Determine the (x, y) coordinate at the center of the cell enclosing the given text.  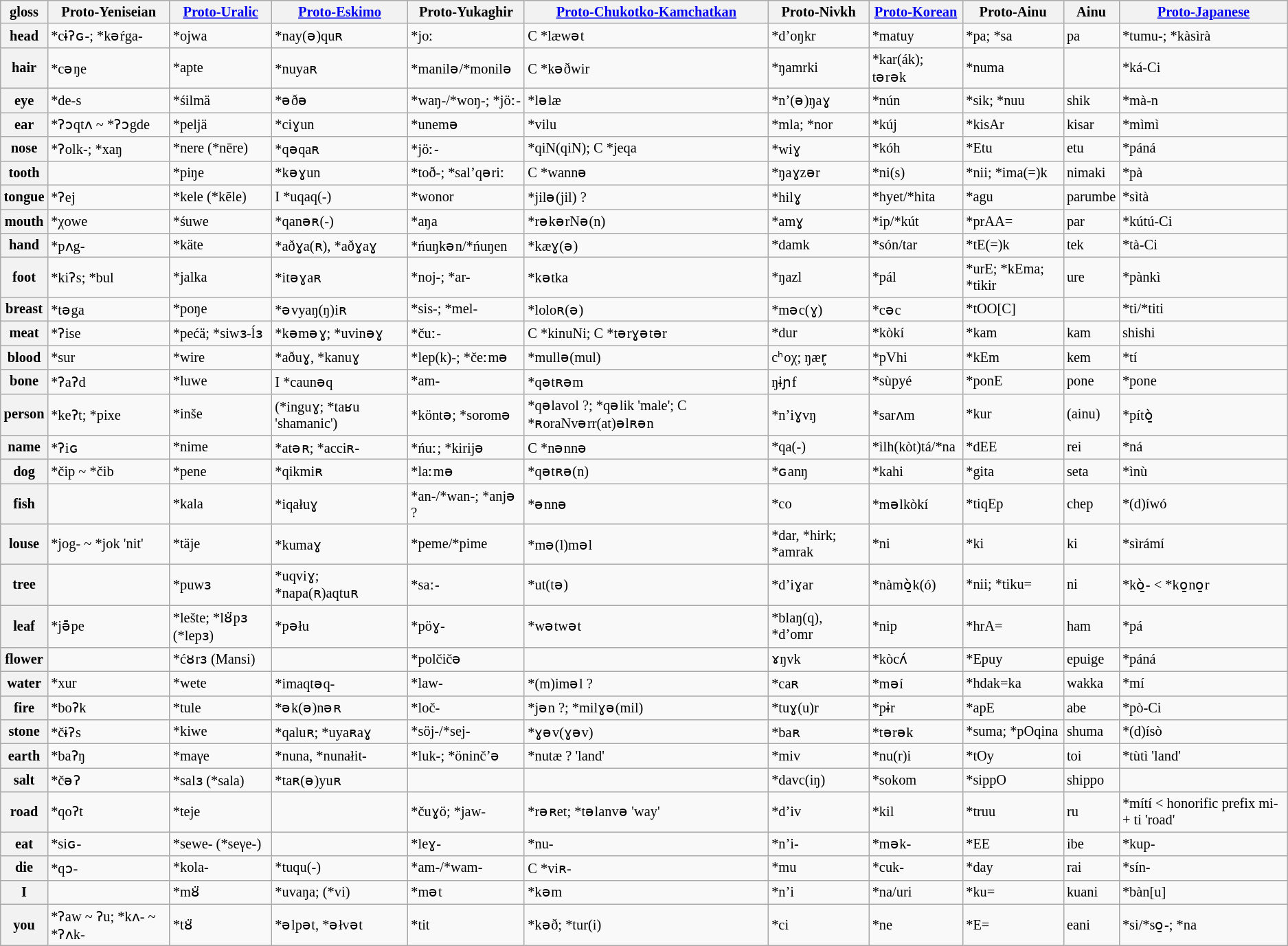
*piŋe (221, 173)
*ŋaɣzər (818, 173)
*ŋazl (818, 277)
*jalka (221, 277)
*urE; *kEma; *tikir (1013, 277)
*davc(iŋ) (818, 780)
*itəɣaʀ (339, 277)
*pVhi (916, 357)
*kele (*kēle) (221, 196)
(*inguɣ; *taʁu 'shamanic') (339, 415)
*luwe (221, 382)
*ćȣrɜ (Mansi) (221, 660)
*prAA= (1013, 221)
blood (25, 357)
*bàn[u] (1204, 892)
*mí (1204, 683)
*EE (1013, 844)
*puwɜ (221, 584)
*təga (109, 309)
I (25, 892)
*ńuː; *kirijə (466, 447)
(ainu) (1091, 415)
*nún (916, 100)
*d’iɣar (818, 584)
*ńuŋkən/*ńuŋen (466, 245)
*ku= (1013, 892)
*ʔej (109, 196)
*käte (221, 245)
*leɣ- (466, 844)
*ənnə (646, 504)
*n’i- (818, 844)
ni (1091, 584)
*numa (1013, 67)
eani (1091, 925)
*siɢ- (109, 844)
*truu (1013, 812)
*nuna, *nunałit- (339, 756)
shuma (1091, 731)
kem (1091, 357)
breast (25, 309)
*əlpət, *əłvət (339, 925)
*pà (1204, 173)
*tərək (916, 731)
*dar, *hirk; *amrak (818, 544)
*wiɣ (818, 148)
*sìtà (1204, 196)
*peljä (221, 124)
*cǝc (916, 309)
*pa; *sa (1013, 36)
louse (25, 544)
*atəʀ; *acciʀ- (339, 447)
*cuk- (916, 868)
*kútú-Ci (1204, 221)
*noj-; *ar- (466, 277)
*si/*so̱-; *na (1204, 925)
*manilə/*monilə (466, 67)
Proto-Uralic (221, 12)
*kala (221, 504)
meat (25, 333)
*imaqtəq- (339, 683)
*wonor (466, 196)
*nere (*nēre) (221, 148)
*agu (1013, 196)
*an-/*wan-; *anjə ? (466, 504)
epuige (1091, 660)
*am- (466, 382)
*apte (221, 67)
*mla; *nor (818, 124)
*ŋamrki (818, 67)
*jən ?; *milɣə(mil) (646, 708)
nimaki (1091, 173)
*ciɣun (339, 124)
*n’iɣvŋ (818, 415)
*tuqu(-) (339, 868)
*Epuy (1013, 660)
*ʔolk-; *xaŋ (109, 148)
*pò-Ci (1204, 708)
*baʔŋ (109, 756)
*keʔt; *pixe (109, 415)
ibe (1091, 844)
*sarʌm (916, 415)
*law- (466, 683)
*toð-; *sal’qəriː (466, 173)
*sín- (1204, 868)
*tit (466, 925)
ru (1091, 812)
*pećä; *siwɜ-ĺɜ (221, 333)
ŋɨɲf (818, 382)
*śuwe (221, 221)
*sippO (1013, 780)
die (25, 868)
*jilə(jil) ? (646, 196)
*loloʀ(ə) (646, 309)
*kæɣ(ə) (646, 245)
*täje (221, 544)
shishi (1204, 333)
*kəm (646, 892)
*ká-Ci (1204, 67)
*sik; *nuu (1013, 100)
*aŋa (466, 221)
abe (1091, 708)
*laːmə (466, 471)
*cəŋe (109, 67)
*tùtì 'land' (1204, 756)
*salɜ (*sala) (221, 780)
*kar(ák); tǝrǝk (916, 67)
Proto-Ainu (1013, 12)
*qiN(qiN); C *jeqa (646, 148)
*teje (221, 812)
*sìrámí (1204, 544)
Proto-Japanese (1204, 12)
*dur (818, 333)
*kup- (1204, 844)
parumbe (1091, 196)
*aðuɣ, *kanuɣ (339, 357)
*qətʀə(n) (646, 471)
*kəɣun (339, 173)
*pítò̱ (1204, 415)
*nii; *ima(=)k (1013, 173)
*qanəʀ(-) (339, 221)
*rəkərNə(n) (646, 221)
mouth (25, 221)
ear (25, 124)
*mȣ̈ (221, 892)
*peme/*pime (466, 544)
*kahi (916, 471)
*ʔaw ~ ʔu; *kʌ- ~ *ʔʌk- (109, 925)
*čəʔ (109, 780)
*ʔɔqtʌ ~ *ʔɔgde (109, 124)
*Etu (1013, 148)
C *kəðwir (646, 67)
*tí (1204, 357)
eat (25, 844)
*tule (221, 708)
*(d)ísò (1204, 731)
shik (1091, 100)
*kEm (1013, 357)
*hdak=ka (1013, 683)
*ləlæ (646, 100)
C *nənnə (646, 447)
*hrA= (1013, 627)
*mítí < honorific prefix mi- + ti 'road' (1204, 812)
*boʔk (109, 708)
*tuɣ(u)r (818, 708)
Proto-Nivkh (818, 12)
*mət (466, 892)
road (25, 812)
salt (25, 780)
stone (25, 731)
*jöː- (466, 148)
*ìlh(kòt)tá/*na (916, 447)
*waŋ-/*woŋ-; *jöː- (466, 100)
*poŋe (221, 309)
dog (25, 471)
*amɣ (818, 221)
*E= (1013, 925)
*sewe- (*seγe-) (221, 844)
*luk-; *öninč’ə (466, 756)
*caʀ (818, 683)
*nime (221, 447)
*matuy (916, 36)
gloss (25, 12)
tooth (25, 173)
*de-s (109, 100)
*maγe (221, 756)
*rəʀet; *təlanvə 'way' (646, 812)
seta (1091, 471)
*kòcʌ́ (916, 660)
*pál (916, 277)
*gita (1013, 471)
pa (1091, 36)
*čip ~ *čib (109, 471)
hand (25, 245)
*wətwət (646, 627)
I *caunəq (339, 382)
*sokom (916, 780)
*tE(=)k (1013, 245)
*na/uri (916, 892)
*əðə (339, 100)
*ək(ə)nəʀ (339, 708)
*suma; *pOqina (1013, 731)
*čɨʔs (109, 731)
*lešte; *lȣ̈pɜ (*lepɜ) (221, 627)
*ci (818, 925)
ham (1091, 627)
Proto-Eskimo (339, 12)
*ʔise (109, 333)
*kur (1013, 415)
*d’oŋkr (818, 36)
*mìmì (1204, 124)
*polčičə (466, 660)
*wire (221, 357)
*kò̱- < *ko̱no̱r (1204, 584)
*kóh (916, 148)
*nu- (646, 844)
*saː- (466, 584)
*inše (221, 415)
*nu(r)i (916, 756)
*lep(k)-; *čeːmə (466, 357)
eye (25, 100)
*(m)iməl ? (646, 683)
*mà-n (1204, 100)
*tiqEp (1013, 504)
*jə̄pe (109, 627)
tek (1091, 245)
I *uqaq(-) (339, 196)
*nutæ ? 'land' (646, 756)
*uqviɣ; *napa(ʀ)aqtuʀ (339, 584)
name (25, 447)
*mǝí (916, 683)
you (25, 925)
*söj-/*sej- (466, 731)
*χowe (109, 221)
*són/tar (916, 245)
*kil (916, 812)
*ni (916, 544)
*co (818, 504)
cʰoχ; ŋær̥ (818, 357)
*kisAr (1013, 124)
*blaŋ(q), *d’omr (818, 627)
*ki (1013, 544)
C *wannə (646, 173)
kam (1091, 333)
C *læwət (646, 36)
water (25, 683)
*am-/*wam- (466, 868)
*pöɣ- (466, 627)
*iqałuɣ (339, 504)
foot (25, 277)
*cɨʔɢ-; *kəŕga- (109, 36)
*wete (221, 683)
tongue (25, 196)
*ti/*titi (1204, 309)
*nuyaʀ (339, 67)
*loč- (466, 708)
*joː (466, 36)
chep (1091, 504)
*nii; *tiku= (1013, 584)
shippo (1091, 780)
*day (1013, 868)
*nay(ə)quʀ (339, 36)
*tOO[C] (1013, 309)
person (25, 415)
*ɢanŋ (818, 471)
*qəqaʀ (339, 148)
*tà-Ci (1204, 245)
*köntə; *soromə (466, 415)
*kəməɣ; *uvinəɣ (339, 333)
*miv (818, 756)
par (1091, 221)
*pá (1204, 627)
*pene (221, 471)
etu (1091, 148)
*kiʔs; *bul (109, 277)
*kumaɣ (339, 544)
*ne (916, 925)
Proto-Yukaghir (466, 12)
pone (1091, 382)
hair (25, 67)
toi (1091, 756)
*ponE (1013, 382)
*hilɣ (818, 196)
*xur (109, 683)
*kətka (646, 277)
head (25, 36)
*nàmò̱k(ó) (916, 584)
*hyet/*hita (916, 196)
*pɨr (916, 708)
*qɔ- (109, 868)
*vilu (646, 124)
*qa(-) (818, 447)
tree (25, 584)
Proto-Chukotko-Kamchatkan (646, 12)
*pànkì (1204, 277)
*apE (1013, 708)
rei (1091, 447)
*kəð; *tur(i) (646, 925)
*kiwe (221, 731)
kisar (1091, 124)
*aðɣa(ʀ), *aðɣaɣ (339, 245)
fire (25, 708)
*uvaŋa; (*vi) (339, 892)
nose (25, 148)
*taʀ(ə)yuʀ (339, 780)
*mə(l)məl (646, 544)
kuani (1091, 892)
rai (1091, 868)
*mǝlkòkí (916, 504)
ki (1091, 544)
*ʔaʔd (109, 382)
*tOy (1013, 756)
*čuː- (466, 333)
*damk (818, 245)
*kòkí (916, 333)
*unemə (466, 124)
*n’i (818, 892)
*sis-; *mel- (466, 309)
C *viʀ- (646, 868)
*sur (109, 357)
*pʌg- (109, 245)
*ni(s) (916, 173)
*tȣ̈ (221, 925)
wakka (1091, 683)
leaf (25, 627)
*qaluʀ; *uyaʀaɣ (339, 731)
*sùpyé (916, 382)
*kam (1013, 333)
*pəłu (339, 627)
*məc(ɣ) (818, 309)
bone (25, 382)
*ná (1204, 447)
*čuɣö; *jaw- (466, 812)
fish (25, 504)
C *kinuNi; C *tərɣətər (646, 333)
Ainu (1091, 12)
*qikmiʀ (339, 471)
earth (25, 756)
*qəlavol ?; *qəlik 'male'; C *ʀoraNvərr(at)əlʀən (646, 415)
*qətʀəm (646, 382)
*nip (916, 627)
*ɣəv(ɣəv) (646, 731)
*jog- ~ *jok 'nit' (109, 544)
*ut(tə) (646, 584)
Proto-Yeniseian (109, 12)
*əvyaŋ(ŋ)iʀ (339, 309)
*ip/*kút (916, 221)
*śilmä (221, 100)
*n’(ə)ŋaɣ (818, 100)
flower (25, 660)
*ʔiɢ (109, 447)
*ojwa (221, 36)
*dEE (1013, 447)
ɤŋvk (818, 660)
*qoʔt (109, 812)
ure (1091, 277)
*ìnù (1204, 471)
Proto-Korean (916, 12)
*(d)íwó (1204, 504)
*baʀ (818, 731)
*mu (818, 868)
*pone (1204, 382)
*mǝk- (916, 844)
*kola- (221, 868)
*d’iv (818, 812)
*mullə(mul) (646, 357)
*tumu-; *kàsìrà (1204, 36)
*kúj (916, 124)
